Provide the (x, y) coordinate of the cell's center where the given text is located.  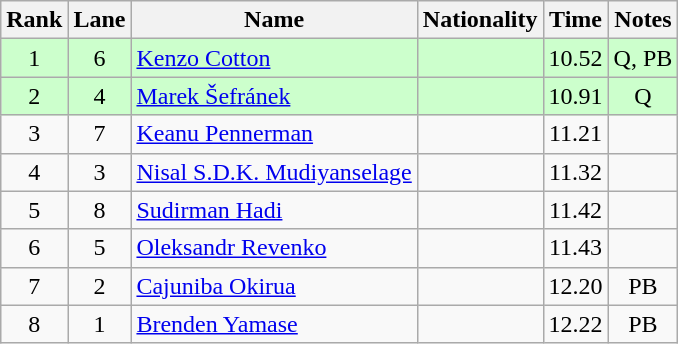
Name (274, 20)
Sudirman Hadi (274, 210)
Brenden Yamase (274, 324)
Nationality (480, 20)
Rank (34, 20)
Lane (100, 20)
Nisal S.D.K. Mudiyanselage (274, 172)
Cajuniba Okirua (274, 286)
Oleksandr Revenko (274, 248)
Time (576, 20)
11.21 (576, 134)
Marek Šefránek (274, 96)
11.43 (576, 248)
11.32 (576, 172)
11.42 (576, 210)
10.52 (576, 58)
Keanu Pennerman (274, 134)
Q, PB (643, 58)
Kenzo Cotton (274, 58)
Notes (643, 20)
12.22 (576, 324)
10.91 (576, 96)
12.20 (576, 286)
Q (643, 96)
